Identify which cell holds the provided text, then report its (x, y) central coordinate. 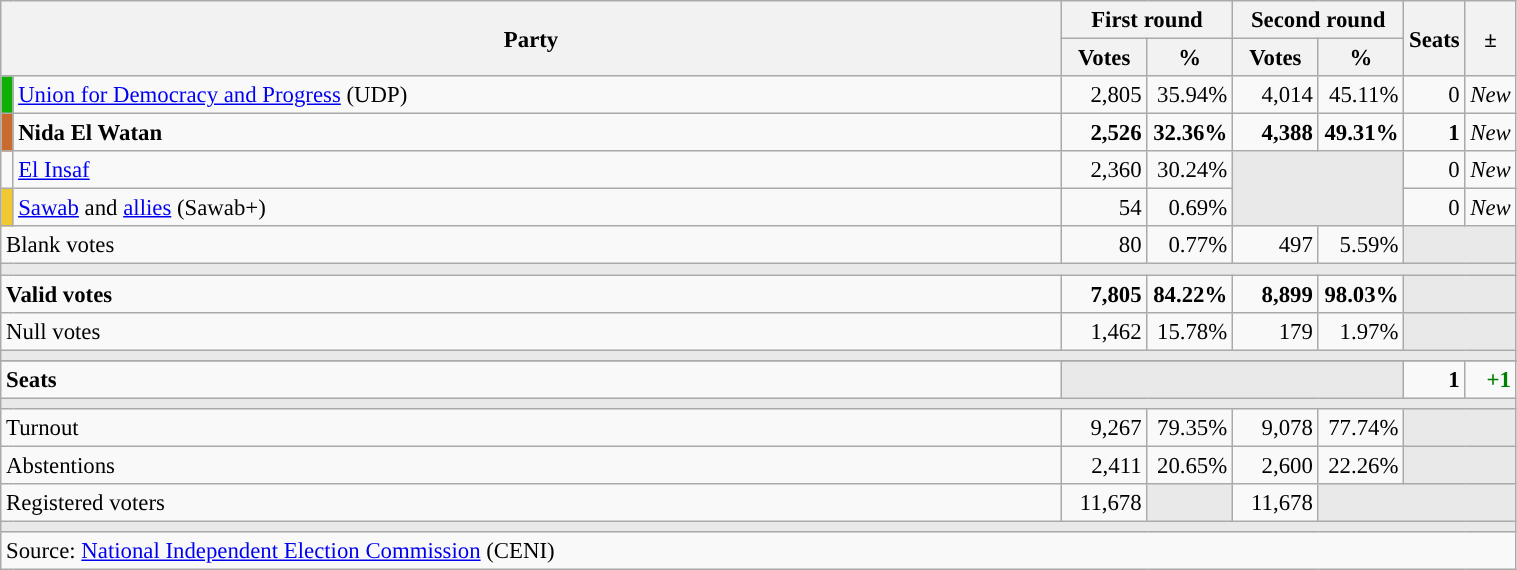
Abstentions (532, 465)
Second round (1318, 20)
2,360 (1104, 170)
Union for Democracy and Progress (UDP) (537, 95)
First round (1146, 20)
2,805 (1104, 95)
497 (1276, 245)
Registered voters (532, 503)
80 (1104, 245)
4,014 (1276, 95)
22.26% (1361, 465)
2,411 (1104, 465)
98.03% (1361, 294)
35.94% (1190, 95)
2,526 (1104, 133)
Source: National Independent Election Commission (CENI) (758, 551)
Nida El Watan (537, 133)
Blank votes (532, 245)
0.69% (1190, 208)
Party (532, 38)
15.78% (1190, 331)
45.11% (1361, 95)
9,078 (1276, 428)
84.22% (1190, 294)
2,600 (1276, 465)
+1 (1490, 379)
± (1490, 38)
1,462 (1104, 331)
Turnout (532, 428)
54 (1104, 208)
30.24% (1190, 170)
32.36% (1190, 133)
8,899 (1276, 294)
7,805 (1104, 294)
El Insaf (537, 170)
49.31% (1361, 133)
4,388 (1276, 133)
77.74% (1361, 428)
20.65% (1190, 465)
Sawab and allies (Sawab+) (537, 208)
Valid votes (532, 294)
0.77% (1190, 245)
9,267 (1104, 428)
Null votes (532, 331)
79.35% (1190, 428)
1.97% (1361, 331)
5.59% (1361, 245)
179 (1276, 331)
